Identify which cell holds the provided text, then report its [X, Y] central coordinate. 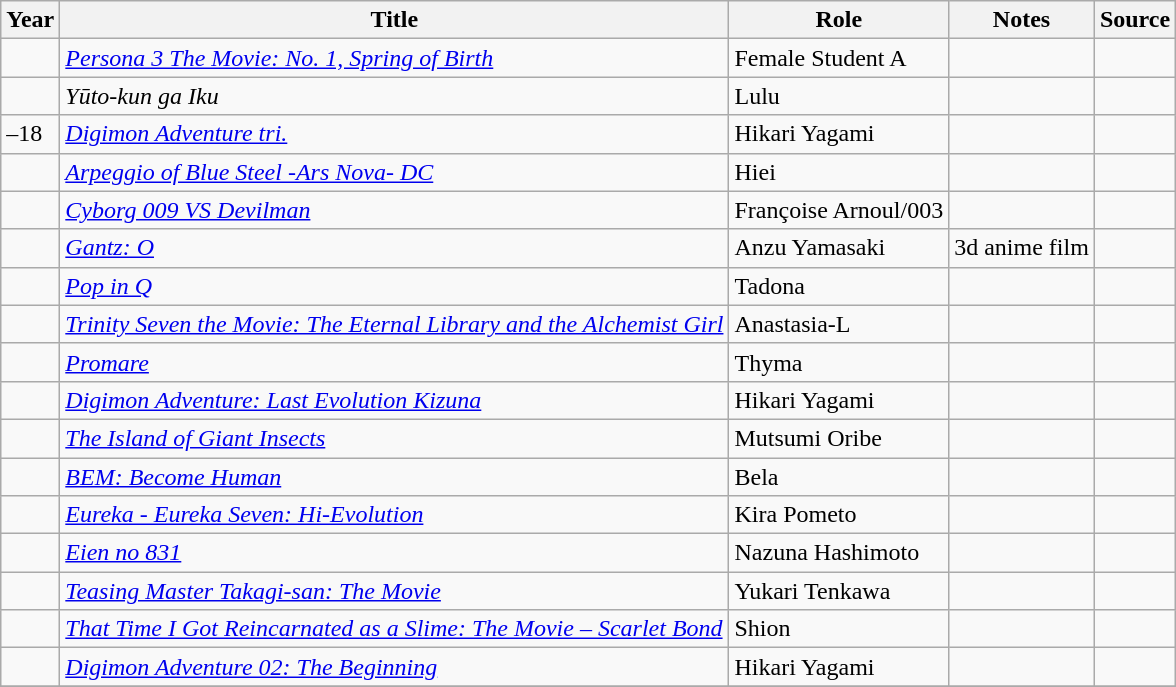
Role [839, 20]
Anzu Yamasaki [839, 248]
–18 [30, 134]
Digimon Adventure: Last Evolution Kizuna [394, 400]
Teasing Master Takagi-san: The Movie [394, 591]
Lulu [839, 96]
Arpeggio of Blue Steel -Ars Nova- DC [394, 172]
Yūto-kun ga Iku [394, 96]
3d anime film [1022, 248]
BEM: Become Human [394, 477]
Gantz: O [394, 248]
Eureka - Eureka Seven: Hi-Evolution [394, 515]
Cyborg 009 VS Devilman [394, 210]
Anastasia-L [839, 324]
Pop in Q [394, 286]
Tadona [839, 286]
Notes [1022, 20]
Shion [839, 629]
Year [30, 20]
Bela [839, 477]
Hiei [839, 172]
Mutsumi Oribe [839, 438]
Françoise Arnoul/003 [839, 210]
Digimon Adventure 02: The Beginning [394, 667]
Promare [394, 362]
Eien no 831 [394, 553]
That Time I Got Reincarnated as a Slime: The Movie – Scarlet Bond [394, 629]
The Island of Giant Insects [394, 438]
Digimon Adventure tri. [394, 134]
Persona 3 The Movie: No. 1, Spring of Birth [394, 58]
Nazuna Hashimoto [839, 553]
Title [394, 20]
Thyma [839, 362]
Trinity Seven the Movie: The Eternal Library and the Alchemist Girl [394, 324]
Female Student A [839, 58]
Kira Pometo [839, 515]
Source [1134, 20]
Yukari Tenkawa [839, 591]
